For the text-containing cell, return its midpoint in [x, y] coordinate format. 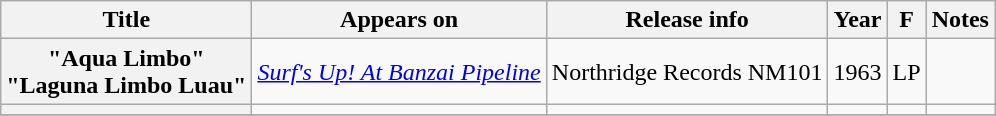
Year [858, 20]
"Aqua Limbo" "Laguna Limbo Luau" [126, 72]
Appears on [399, 20]
Notes [960, 20]
Surf's Up! At Banzai Pipeline [399, 72]
1963 [858, 72]
LP [906, 72]
Release info [687, 20]
F [906, 20]
Title [126, 20]
Northridge Records NM101 [687, 72]
